Capture the cell that displays the provided text and extract its [x, y] central coordinate. 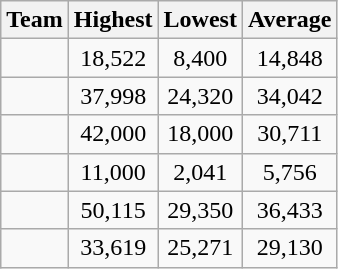
37,998 [113, 96]
33,619 [113, 248]
18,000 [200, 134]
29,130 [290, 248]
2,041 [200, 172]
42,000 [113, 134]
36,433 [290, 210]
Highest [113, 20]
14,848 [290, 58]
5,756 [290, 172]
24,320 [200, 96]
50,115 [113, 210]
8,400 [200, 58]
Lowest [200, 20]
Average [290, 20]
34,042 [290, 96]
29,350 [200, 210]
18,522 [113, 58]
11,000 [113, 172]
30,711 [290, 134]
25,271 [200, 248]
Team [35, 20]
